Return the (x, y) coordinate for the center point of the cell that contains the specified text.  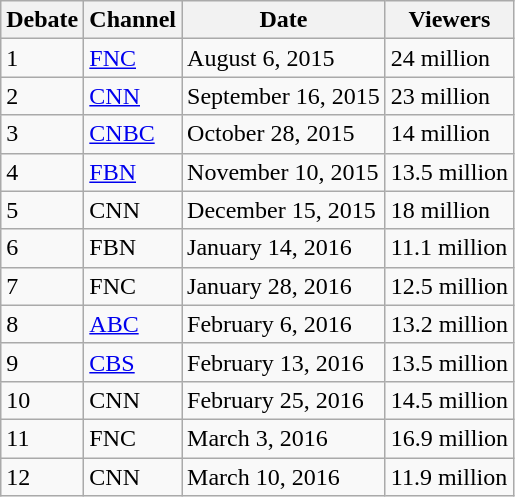
February 13, 2016 (284, 362)
February 6, 2016 (284, 324)
5 (42, 210)
March 10, 2016 (284, 477)
August 6, 2015 (284, 58)
Date (284, 20)
October 28, 2015 (284, 134)
Viewers (449, 20)
24 million (449, 58)
Debate (42, 20)
11.9 million (449, 477)
14 million (449, 134)
November 10, 2015 (284, 172)
March 3, 2016 (284, 438)
January 14, 2016 (284, 248)
February 25, 2016 (284, 400)
11.1 million (449, 248)
23 million (449, 96)
7 (42, 286)
14.5 million (449, 400)
10 (42, 400)
6 (42, 248)
December 15, 2015 (284, 210)
4 (42, 172)
11 (42, 438)
September 16, 2015 (284, 96)
9 (42, 362)
CBS (133, 362)
Channel (133, 20)
8 (42, 324)
2 (42, 96)
16.9 million (449, 438)
3 (42, 134)
12.5 million (449, 286)
12 (42, 477)
CNBC (133, 134)
January 28, 2016 (284, 286)
ABC (133, 324)
13.2 million (449, 324)
18 million (449, 210)
1 (42, 58)
